Pinpoint the cell where the given text exists, returning its [X, Y] midpoint coordinate. 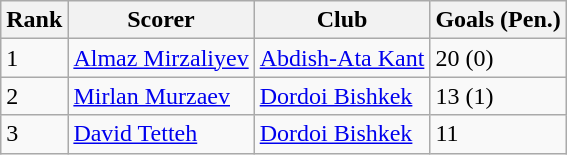
3 [34, 134]
David Tetteh [161, 134]
Rank [34, 20]
Abdish-Ata Kant [342, 58]
13 (1) [498, 96]
Almaz Mirzaliyev [161, 58]
1 [34, 58]
Club [342, 20]
11 [498, 134]
Goals (Pen.) [498, 20]
2 [34, 96]
20 (0) [498, 58]
Scorer [161, 20]
Mirlan Murzaev [161, 96]
